Capture the cell that displays the provided text and extract its [X, Y] central coordinate. 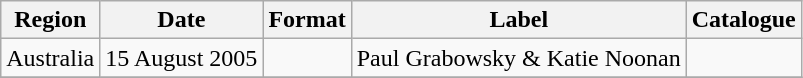
Region [50, 20]
Label [518, 20]
Paul Grabowsky & Katie Noonan [518, 58]
Australia [50, 58]
15 August 2005 [182, 58]
Date [182, 20]
Catalogue [744, 20]
Format [307, 20]
